Return [X, Y] of the center of cell containing provided text 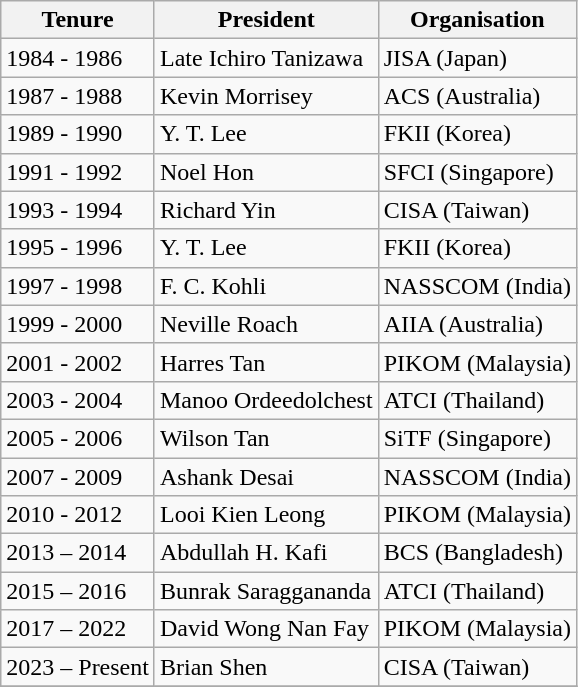
AIIA (Australia) [477, 324]
SiTF (Singapore) [477, 438]
1987 - 1988 [78, 96]
1999 - 2000 [78, 324]
Tenure [78, 20]
JISA (Japan) [477, 58]
David Wong Nan Fay [266, 629]
1997 - 1998 [78, 286]
Late Ichiro Tanizawa [266, 58]
Kevin Morrisey [266, 96]
BCS (Bangladesh) [477, 553]
2007 - 2009 [78, 477]
2023 – Present [78, 667]
Harres Tan [266, 362]
Abdullah H. Kafi [266, 553]
Brian Shen [266, 667]
2010 - 2012 [78, 515]
1984 - 1986 [78, 58]
Noel Hon [266, 172]
2017 – 2022 [78, 629]
2013 – 2014 [78, 553]
2001 - 2002 [78, 362]
ACS (Australia) [477, 96]
1989 - 1990 [78, 134]
Richard Yin [266, 210]
Organisation [477, 20]
F. C. Kohli [266, 286]
2003 - 2004 [78, 400]
Neville Roach [266, 324]
1995 - 1996 [78, 248]
1993 - 1994 [78, 210]
President [266, 20]
2005 - 2006 [78, 438]
Looi Kien Leong [266, 515]
SFCI (Singapore) [477, 172]
1991 - 1992 [78, 172]
Ashank Desai [266, 477]
Wilson Tan [266, 438]
Bunrak Saraggananda [266, 591]
Manoo Ordeedolchest [266, 400]
2015 – 2016 [78, 591]
